Output the [x, y] coordinate of the center of the cell containing the given text.  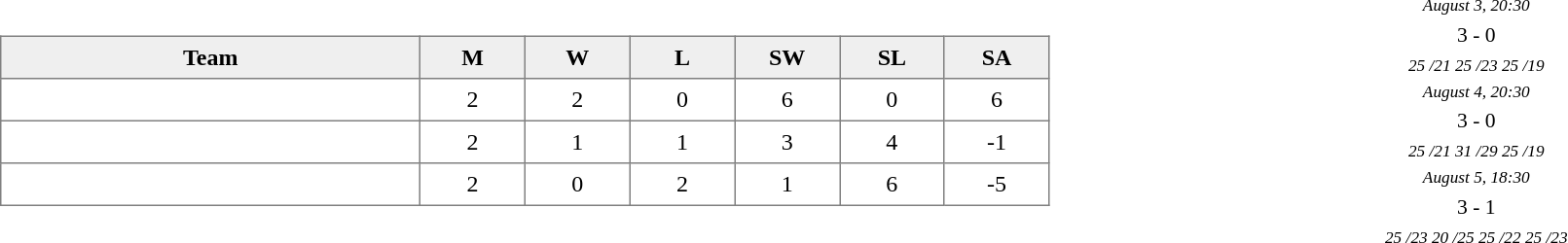
W [577, 57]
M [473, 57]
Team [210, 57]
-5 [997, 185]
3 - 1 [1477, 207]
SW [787, 57]
-1 [997, 142]
4 [892, 142]
3 [787, 142]
SA [997, 57]
SL [892, 57]
L [682, 57]
